Determine the [X, Y] coordinate at the center of the cell enclosing the given text.  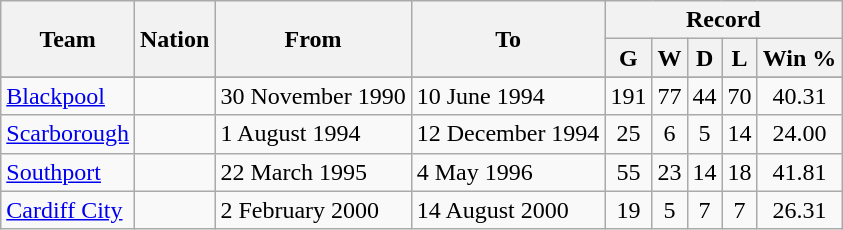
2 February 2000 [313, 210]
6 [670, 134]
26.31 [800, 210]
Win % [800, 58]
1 August 1994 [313, 134]
From [313, 39]
14 August 2000 [508, 210]
19 [628, 210]
4 May 1996 [508, 172]
D [704, 58]
23 [670, 172]
22 March 1995 [313, 172]
12 December 1994 [508, 134]
18 [740, 172]
W [670, 58]
Record [724, 20]
44 [704, 96]
191 [628, 96]
30 November 1990 [313, 96]
70 [740, 96]
Team [68, 39]
40.31 [800, 96]
G [628, 58]
Cardiff City [68, 210]
77 [670, 96]
L [740, 58]
24.00 [800, 134]
10 June 1994 [508, 96]
Nation [174, 39]
Scarborough [68, 134]
To [508, 39]
55 [628, 172]
Blackpool [68, 96]
Southport [68, 172]
41.81 [800, 172]
25 [628, 134]
